Return the (X, Y) coordinate for the center point of the cell that contains the specified text.  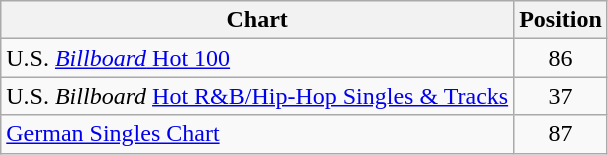
U.S. Billboard Hot R&B/Hip-Hop Singles & Tracks (258, 96)
37 (561, 96)
Position (561, 20)
U.S. Billboard Hot 100 (258, 58)
87 (561, 134)
Chart (258, 20)
German Singles Chart (258, 134)
86 (561, 58)
